Identify which cell holds the provided text, then report its (x, y) central coordinate. 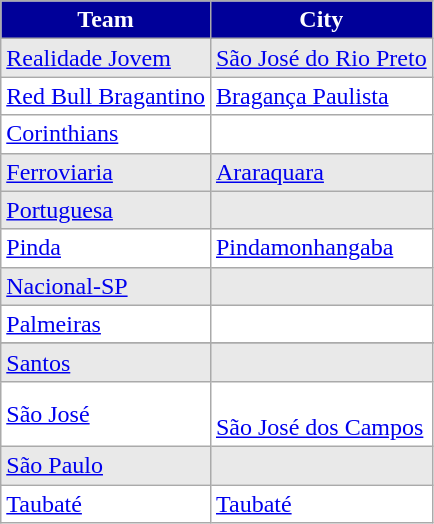
Araraquara (321, 172)
São José dos Campos (321, 414)
Realidade Jovem (106, 58)
São José (106, 414)
Team (106, 20)
Red Bull Bragantino (106, 96)
Corinthians (106, 134)
Portuguesa (106, 210)
Pindamonhangaba (321, 248)
São José do Rio Preto (321, 58)
Palmeiras (106, 324)
Ferroviaria (106, 172)
Bragança Paulista (321, 96)
City (321, 20)
Nacional-SP (106, 286)
Pinda (106, 248)
Santos (106, 362)
São Paulo (106, 465)
